Return (X, Y) of the center of cell containing provided text 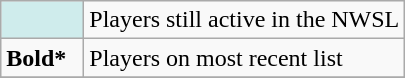
Players on most recent list (244, 58)
Bold* (42, 58)
Players still active in the NWSL (244, 20)
